Provide the [X, Y] coordinate of the cell's center where the given text is located.  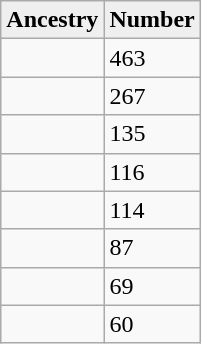
114 [152, 210]
60 [152, 324]
87 [152, 248]
Ancestry [52, 20]
135 [152, 134]
69 [152, 286]
463 [152, 58]
Number [152, 20]
267 [152, 96]
116 [152, 172]
